Locate the cell with the specified text and output its [X, Y] center coordinate. 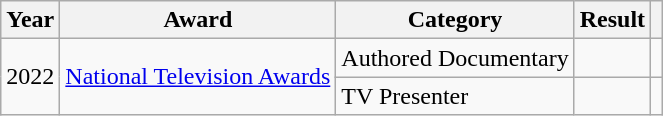
National Television Awards [198, 77]
Authored Documentary [455, 58]
Award [198, 20]
Result [612, 20]
Category [455, 20]
2022 [30, 77]
Year [30, 20]
TV Presenter [455, 96]
